Capture the cell that displays the provided text and extract its [x, y] central coordinate. 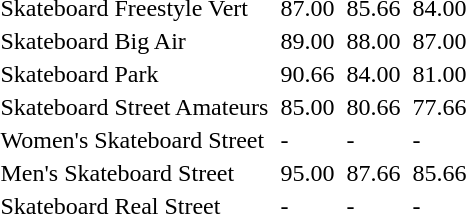
80.66 [374, 107]
88.00 [374, 41]
89.00 [308, 41]
90.66 [308, 74]
87.66 [374, 173]
84.00 [374, 74]
95.00 [308, 173]
85.00 [308, 107]
